Extract the (X, Y) coordinate from the center of the cell holding the provided text.  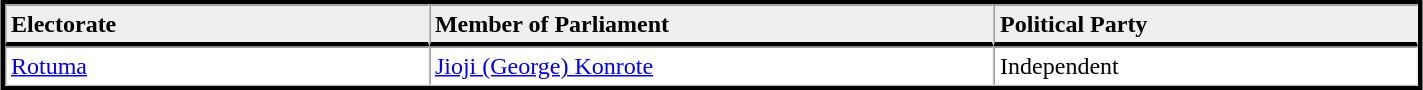
Rotuma (217, 66)
Electorate (217, 25)
Jioji (George) Konrote (712, 66)
Member of Parliament (712, 25)
Independent (1206, 66)
Political Party (1206, 25)
